Scan for the cell matching the given text and deliver its (x, y) coordinate at center. 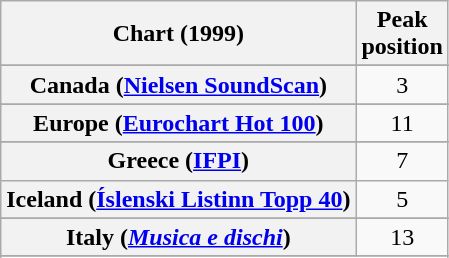
3 (402, 85)
11 (402, 123)
Chart (1999) (178, 34)
Europe (Eurochart Hot 100) (178, 123)
13 (402, 237)
Canada (Nielsen SoundScan) (178, 85)
Iceland (Íslenski Listinn Topp 40) (178, 199)
7 (402, 161)
5 (402, 199)
Greece (IFPI) (178, 161)
Italy (Musica e dischi) (178, 237)
Peakposition (402, 34)
